Scan for the cell matching the given text and deliver its (x, y) coordinate at center. 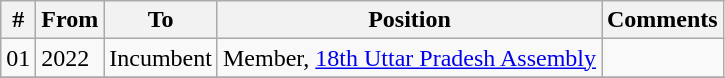
# (18, 20)
01 (18, 58)
Member, 18th Uttar Pradesh Assembly (409, 58)
Incumbent (161, 58)
2022 (70, 58)
To (161, 20)
From (70, 20)
Comments (663, 20)
Position (409, 20)
